Determine the (x, y) coordinate at the center of the cell enclosing the given text.  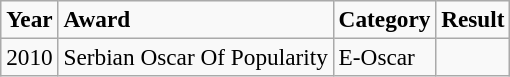
Serbian Oscar Of Popularity (196, 57)
Year (30, 19)
Award (196, 19)
Result (473, 19)
Category (384, 19)
E-Oscar (384, 57)
2010 (30, 57)
